Locate the cell with the specified text and output its (X, Y) center coordinate. 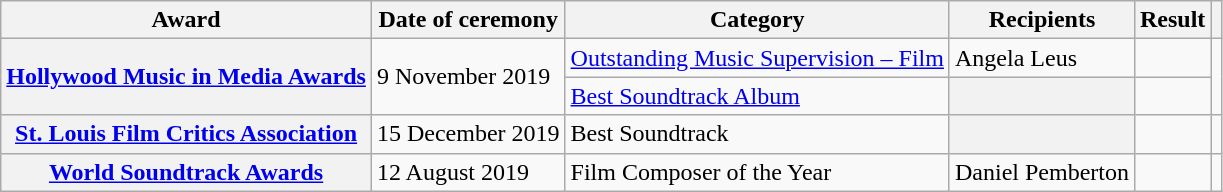
12 August 2019 (468, 172)
Date of ceremony (468, 20)
Film Composer of the Year (757, 172)
Category (757, 20)
Daniel Pemberton (1042, 172)
World Soundtrack Awards (186, 172)
Recipients (1042, 20)
Award (186, 20)
Angela Leus (1042, 58)
Best Soundtrack (757, 134)
Best Soundtrack Album (757, 96)
15 December 2019 (468, 134)
9 November 2019 (468, 77)
Result (1172, 20)
Outstanding Music Supervision – Film (757, 58)
St. Louis Film Critics Association (186, 134)
Hollywood Music in Media Awards (186, 77)
